Return the [x, y] coordinate for the center point of the cell that contains the specified text.  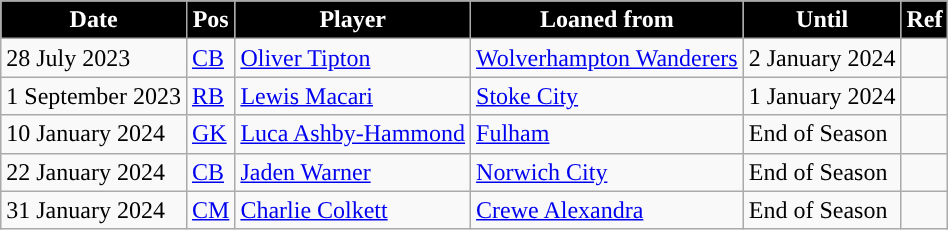
Lewis Macari [353, 96]
Date [94, 20]
Oliver Tipton [353, 58]
31 January 2024 [94, 210]
RB [210, 96]
CM [210, 210]
Norwich City [608, 172]
Pos [210, 20]
22 January 2024 [94, 172]
Wolverhampton Wanderers [608, 58]
Jaden Warner [353, 172]
1 January 2024 [822, 96]
Until [822, 20]
Loaned from [608, 20]
Luca Ashby-Hammond [353, 134]
Stoke City [608, 96]
Ref [924, 20]
GK [210, 134]
Player [353, 20]
1 September 2023 [94, 96]
28 July 2023 [94, 58]
Crewe Alexandra [608, 210]
Charlie Colkett [353, 210]
2 January 2024 [822, 58]
10 January 2024 [94, 134]
Fulham [608, 134]
